Capture the cell that displays the provided text and extract its [x, y] central coordinate. 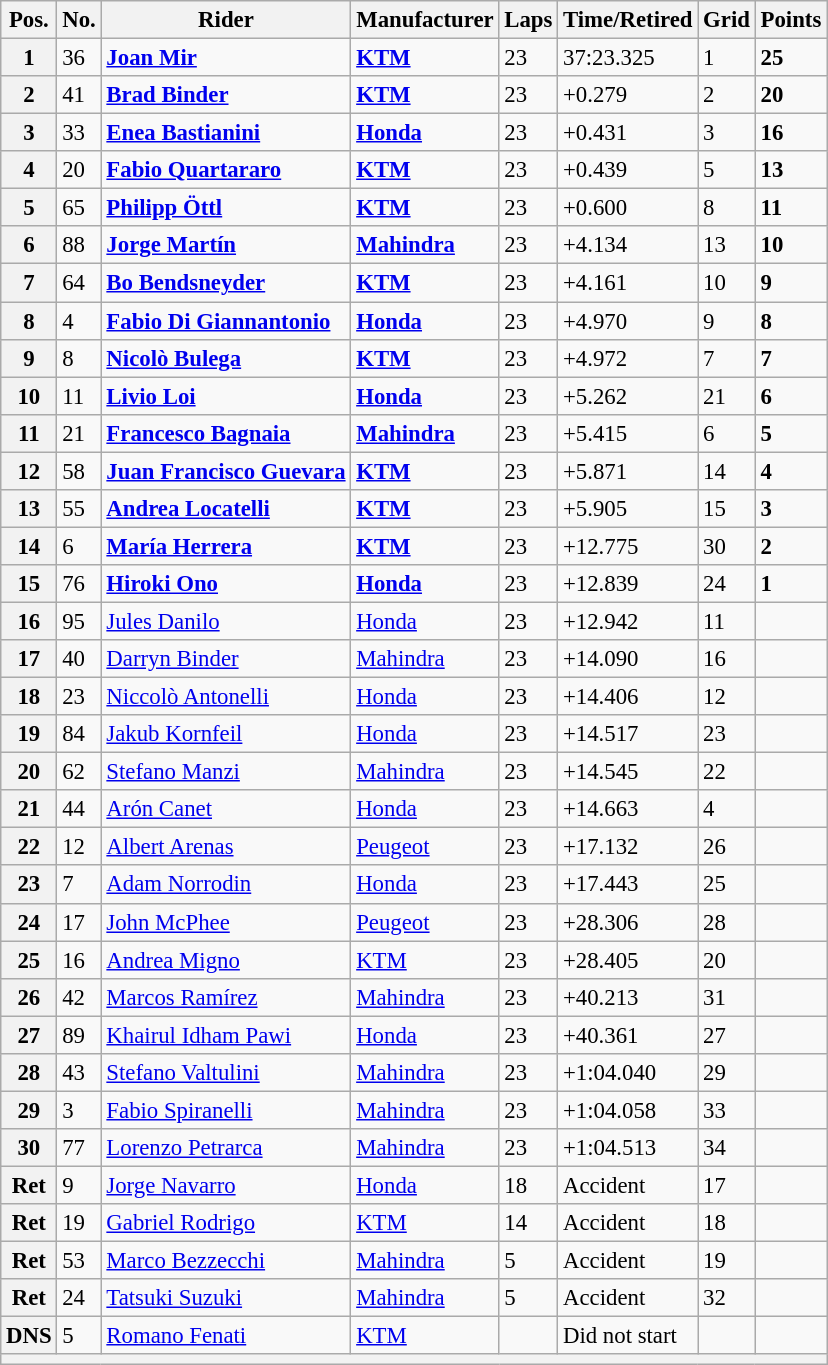
+40.213 [628, 997]
Juan Francisco Guevara [226, 471]
36 [79, 58]
55 [79, 509]
+14.406 [628, 697]
95 [79, 621]
Jorge Martín [226, 245]
Arón Canet [226, 809]
Fabio Quartararo [226, 170]
Jakub Kornfeil [226, 734]
+0.431 [628, 133]
+17.443 [628, 885]
María Herrera [226, 546]
Stefano Valtulini [226, 1073]
89 [79, 1035]
Adam Norrodin [226, 885]
62 [79, 772]
Bo Bendsneyder [226, 283]
Francesco Bagnaia [226, 433]
Jorge Navarro [226, 1185]
Points [790, 20]
88 [79, 245]
+12.942 [628, 621]
Livio Loi [226, 396]
+1:04.513 [628, 1148]
Pos. [29, 20]
DNS [29, 1336]
44 [79, 809]
Laps [528, 20]
+40.361 [628, 1035]
+0.279 [628, 95]
Darryn Binder [226, 659]
Stefano Manzi [226, 772]
+1:04.040 [628, 1073]
+0.600 [628, 208]
+14.090 [628, 659]
+5.415 [628, 433]
Philipp Öttl [226, 208]
41 [79, 95]
Nicolò Bulega [226, 358]
Khairul Idham Pawi [226, 1035]
34 [726, 1148]
42 [79, 997]
53 [79, 1261]
31 [726, 997]
64 [79, 283]
77 [79, 1148]
No. [79, 20]
+12.775 [628, 546]
Hiroki Ono [226, 584]
Tatsuki Suzuki [226, 1298]
Fabio Di Giannantonio [226, 321]
Gabriel Rodrigo [226, 1223]
+5.871 [628, 471]
Brad Binder [226, 95]
Jules Danilo [226, 621]
+14.663 [628, 809]
+4.134 [628, 245]
+17.132 [628, 847]
+4.972 [628, 358]
Time/Retired [628, 20]
Lorenzo Petrarca [226, 1148]
Rider [226, 20]
37:23.325 [628, 58]
+12.839 [628, 584]
Romano Fenati [226, 1336]
84 [79, 734]
Marco Bezzecchi [226, 1261]
Niccolò Antonelli [226, 697]
58 [79, 471]
32 [726, 1298]
+28.306 [628, 922]
+4.970 [628, 321]
Albert Arenas [226, 847]
Grid [726, 20]
+1:04.058 [628, 1110]
+4.161 [628, 283]
76 [79, 584]
43 [79, 1073]
Enea Bastianini [226, 133]
+14.545 [628, 772]
65 [79, 208]
+28.405 [628, 960]
Joan Mir [226, 58]
40 [79, 659]
Andrea Migno [226, 960]
Marcos Ramírez [226, 997]
Fabio Spiranelli [226, 1110]
+5.905 [628, 509]
+5.262 [628, 396]
+0.439 [628, 170]
Andrea Locatelli [226, 509]
Did not start [628, 1336]
+14.517 [628, 734]
John McPhee [226, 922]
Manufacturer [425, 20]
